Pinpoint the cell where the given text exists, returning its (x, y) midpoint coordinate. 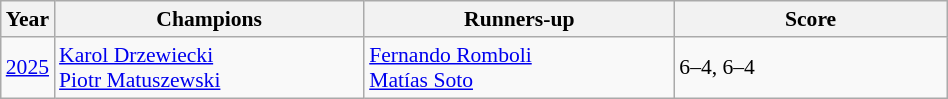
6–4, 6–4 (810, 68)
Runners-up (519, 19)
Karol Drzewiecki Piotr Matuszewski (209, 68)
Score (810, 19)
Fernando Romboli Matías Soto (519, 68)
Champions (209, 19)
Year (28, 19)
2025 (28, 68)
